Extract the [x, y] coordinate from the center of the cell holding the provided text.  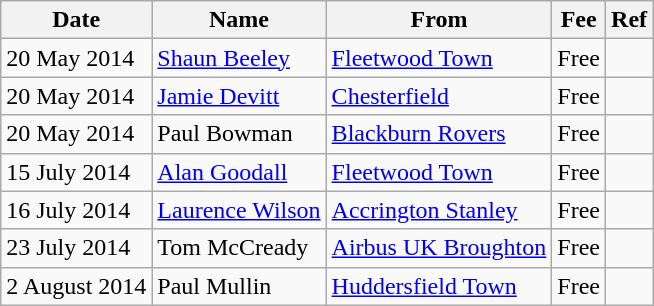
Huddersfield Town [439, 286]
Paul Mullin [239, 286]
Accrington Stanley [439, 210]
Blackburn Rovers [439, 134]
Chesterfield [439, 96]
Name [239, 20]
2 August 2014 [76, 286]
Airbus UK Broughton [439, 248]
Laurence Wilson [239, 210]
Shaun Beeley [239, 58]
Jamie Devitt [239, 96]
Ref [630, 20]
23 July 2014 [76, 248]
Tom McCready [239, 248]
Fee [579, 20]
16 July 2014 [76, 210]
Paul Bowman [239, 134]
Alan Goodall [239, 172]
15 July 2014 [76, 172]
Date [76, 20]
From [439, 20]
